For the text-containing cell, return its midpoint in (x, y) coordinate format. 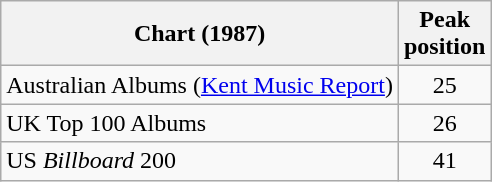
Australian Albums (Kent Music Report) (200, 85)
Chart (1987) (200, 34)
26 (444, 123)
41 (444, 161)
US Billboard 200 (200, 161)
Peakposition (444, 34)
UK Top 100 Albums (200, 123)
25 (444, 85)
